For the text-containing cell, return its midpoint in (x, y) coordinate format. 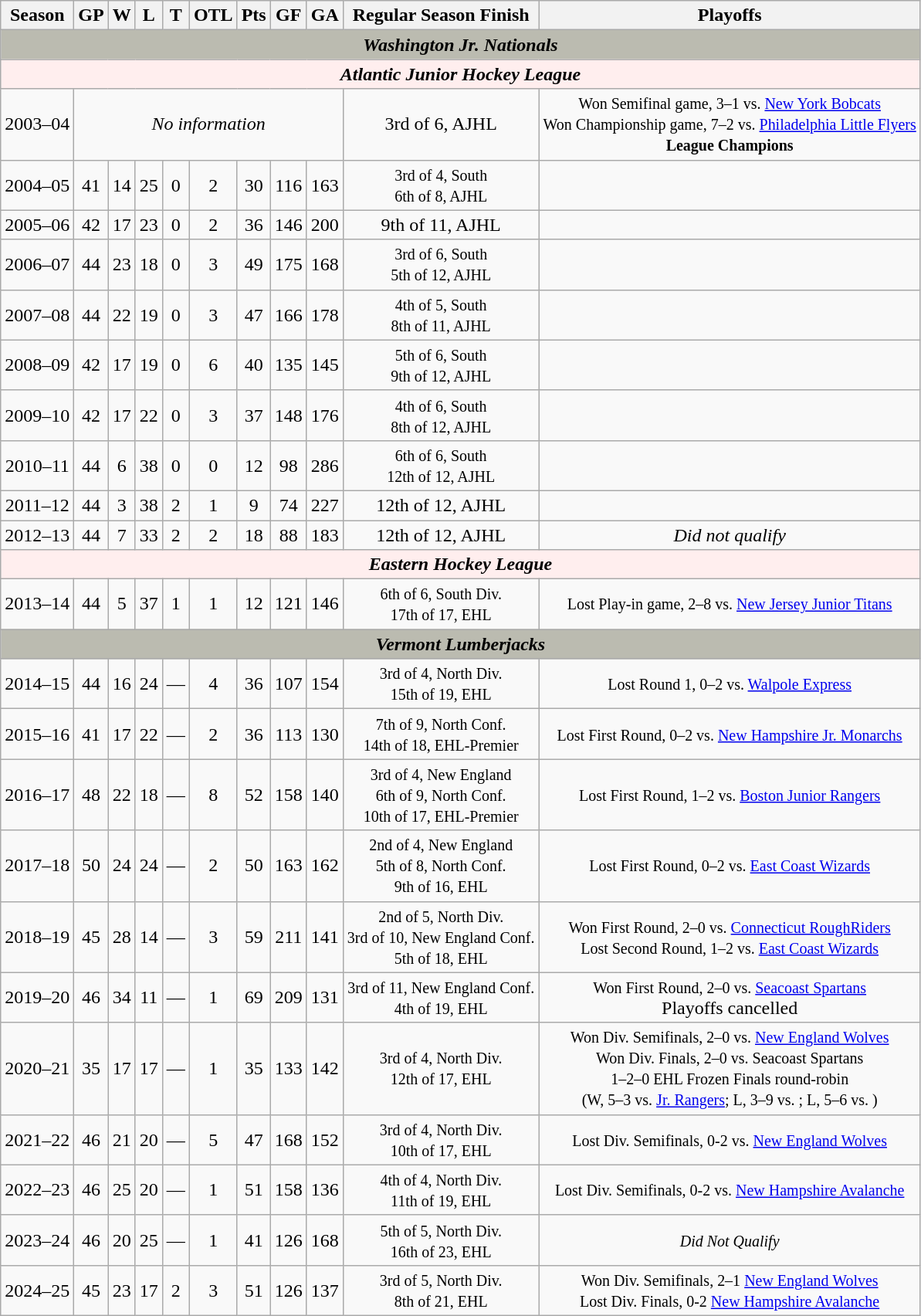
2017–18 (37, 866)
227 (324, 505)
209 (289, 998)
162 (324, 866)
Eastern Hockey League (461, 565)
2021–22 (37, 1140)
Lost Div. Semifinals, 0-2 vs. New Hampshire Avalanche (730, 1189)
136 (324, 1189)
52 (253, 795)
4th of 4, North Div.11th of 19, EHL (441, 1189)
2018–19 (37, 937)
141 (324, 937)
W (122, 15)
49 (253, 264)
2nd of 4, New England5th of 8, North Conf.9th of 16, EHL (441, 866)
2005–06 (37, 225)
L (148, 15)
2008–09 (37, 365)
9 (253, 505)
176 (324, 415)
183 (324, 535)
Vermont Lumberjacks (461, 644)
2004–05 (37, 185)
200 (324, 225)
21 (122, 1140)
211 (289, 937)
88 (289, 535)
148 (289, 415)
Did Not Qualify (730, 1240)
5th of 5, North Div.16th of 23, EHL (441, 1240)
2016–17 (37, 795)
2003–04 (37, 124)
2023–24 (37, 1240)
4th of 5, South8th of 11, AJHL (441, 315)
121 (289, 604)
7th of 9, North Conf.14th of 18, EHL-Premier (441, 734)
Washington Jr. Nationals (461, 45)
59 (253, 937)
142 (324, 1069)
3rd of 4, North Div.10th of 17, EHL (441, 1140)
116 (289, 185)
2011–12 (37, 505)
3rd of 6, South5th of 12, AJHL (441, 264)
2020–21 (37, 1069)
No information (208, 124)
3rd of 4, North Div.12th of 17, EHL (441, 1069)
3rd of 6, AJHL (441, 124)
3rd of 4, South6th of 8, AJHL (441, 185)
2009–10 (37, 415)
Won First Round, 2–0 vs. Connecticut RoughRidersLost Second Round, 1–2 vs. East Coast Wizards (730, 937)
Lost First Round, 1–2 vs. Boston Junior Rangers (730, 795)
107 (289, 684)
33 (148, 535)
7 (122, 535)
4 (213, 684)
2nd of 5, North Div.3rd of 10, New England Conf.5th of 18, EHL (441, 937)
2010–11 (37, 465)
133 (289, 1069)
113 (289, 734)
137 (324, 1290)
135 (289, 365)
6th of 6, South12th of 12, AJHL (441, 465)
5th of 6, South9th of 12, AJHL (441, 365)
175 (289, 264)
3rd of 4, New England6th of 9, North Conf.10th of 17, EHL-Premier (441, 795)
2013–14 (37, 604)
Lost First Round, 0–2 vs. East Coast Wizards (730, 866)
Season (37, 15)
3rd of 4, North Div.15th of 19, EHL (441, 684)
2014–15 (37, 684)
286 (324, 465)
GA (324, 15)
Lost Play-in game, 2–8 vs. New Jersey Junior Titans (730, 604)
140 (324, 795)
166 (289, 315)
130 (324, 734)
2019–20 (37, 998)
2022–23 (37, 1189)
48 (91, 795)
Won First Round, 2–0 vs. Seacoast SpartansPlayoffs cancelled (730, 998)
9th of 11, AJHL (441, 225)
40 (253, 365)
2006–07 (37, 264)
154 (324, 684)
2024–25 (37, 1290)
8 (213, 795)
3rd of 11, New England Conf.4th of 19, EHL (441, 998)
3rd of 5, North Div.8th of 21, EHL (441, 1290)
34 (122, 998)
Won Semifinal game, 3–1 vs. New York BobcatsWon Championship game, 7–2 vs. Philadelphia Little FlyersLeague Champions (730, 124)
98 (289, 465)
Lost First Round, 0–2 vs. New Hampshire Jr. Monarchs (730, 734)
Atlantic Junior Hockey League (461, 74)
2012–13 (37, 535)
Lost Div. Semifinals, 0-2 vs. New England Wolves (730, 1140)
131 (324, 998)
11 (148, 998)
6th of 6, South Div.17th of 17, EHL (441, 604)
30 (253, 185)
69 (253, 998)
GP (91, 15)
28 (122, 937)
145 (324, 365)
74 (289, 505)
Lost Round 1, 0–2 vs. Walpole Express (730, 684)
Pts (253, 15)
16 (122, 684)
Regular Season Finish (441, 15)
Won Div. Semifinals, 2–1 New England WolvesLost Div. Finals, 0-2 New Hampshire Avalanche (730, 1290)
GF (289, 15)
T (176, 15)
2007–08 (37, 315)
Did not qualify (730, 535)
4th of 6, South8th of 12, AJHL (441, 415)
Playoffs (730, 15)
152 (324, 1140)
2015–16 (37, 734)
178 (324, 315)
OTL (213, 15)
